Scan for the cell matching the given text and deliver its (x, y) coordinate at center. 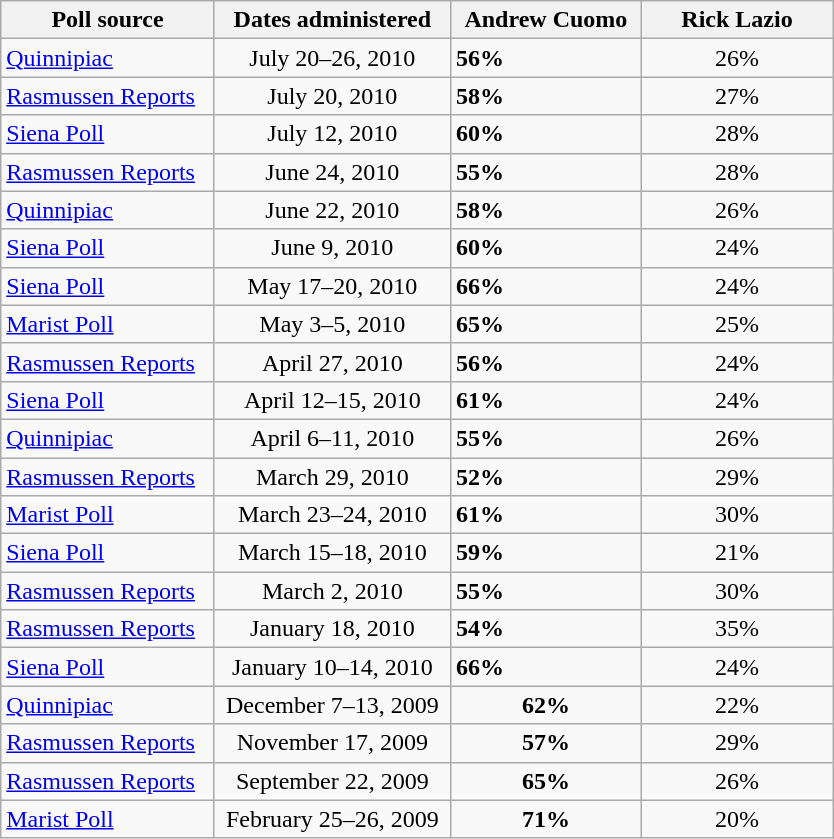
July 12, 2010 (332, 134)
Poll source (108, 20)
June 9, 2010 (332, 248)
62% (546, 705)
December 7–13, 2009 (332, 705)
July 20, 2010 (332, 96)
June 22, 2010 (332, 210)
20% (736, 819)
71% (546, 819)
57% (546, 743)
April 6–11, 2010 (332, 438)
Rick Lazio (736, 20)
22% (736, 705)
November 17, 2009 (332, 743)
Dates administered (332, 20)
January 18, 2010 (332, 629)
September 22, 2009 (332, 781)
March 29, 2010 (332, 477)
April 12–15, 2010 (332, 400)
Andrew Cuomo (546, 20)
January 10–14, 2010 (332, 667)
April 27, 2010 (332, 362)
July 20–26, 2010 (332, 58)
May 17–20, 2010 (332, 286)
February 25–26, 2009 (332, 819)
March 2, 2010 (332, 591)
27% (736, 96)
June 24, 2010 (332, 172)
March 15–18, 2010 (332, 553)
35% (736, 629)
25% (736, 324)
March 23–24, 2010 (332, 515)
21% (736, 553)
52% (546, 477)
59% (546, 553)
54% (546, 629)
May 3–5, 2010 (332, 324)
